From the cell containing the given text, extract its center point as [x, y] coordinate. 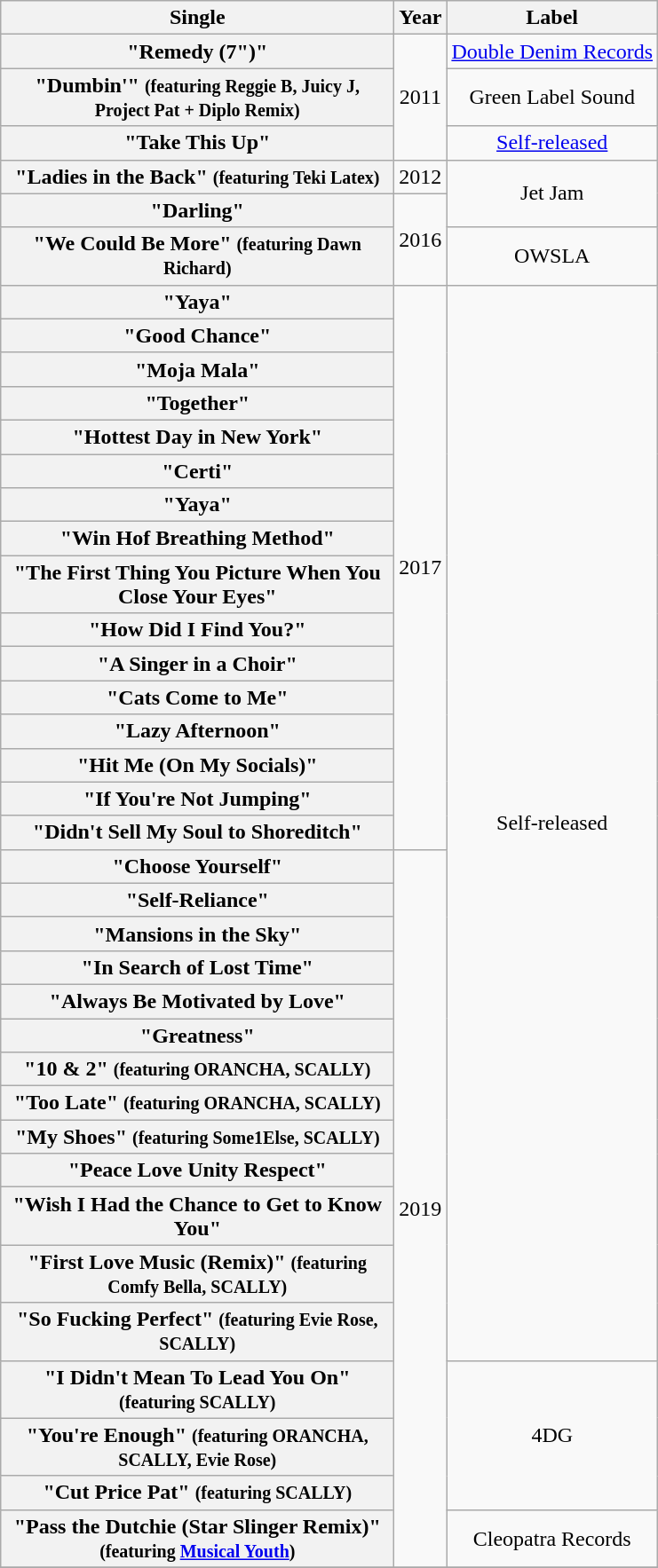
"Choose Yourself" [197, 866]
"Cats Come to Me" [197, 697]
"So Fucking Perfect" (featuring Evie Rose, SCALLY) [197, 1331]
"Certi" [197, 471]
"Cut Price Pat" (featuring SCALLY) [197, 1493]
Year [421, 18]
"Peace Love Unity Respect" [197, 1170]
"Remedy (7")" [197, 51]
"How Did I Find You?" [197, 630]
"The First Thing You Picture When You Close Your Eyes" [197, 584]
"In Search of Lost Time" [197, 967]
2016 [421, 240]
Jet Jam [552, 193]
"Didn't Sell My Soul to Shoreditch" [197, 832]
"Good Chance" [197, 335]
Label [552, 18]
"First Love Music (Remix)" (featuring Comfy Bella, SCALLY) [197, 1274]
"I Didn't Mean To Lead You On" (featuring SCALLY) [197, 1390]
"10 & 2" (featuring ORANCHA, SCALLY) [197, 1069]
"Hottest Day in New York" [197, 437]
"Hit Me (On My Socials)" [197, 765]
"Greatness" [197, 1036]
Green Label Sound [552, 98]
4DG [552, 1435]
"Pass the Dutchie (Star Slinger Remix)" (featuring Musical Youth) [197, 1539]
"Win Hof Breathing Method" [197, 539]
Double Denim Records [552, 51]
"Together" [197, 403]
"Moja Mala" [197, 369]
"Too Late" (featuring ORANCHA, SCALLY) [197, 1103]
Cleopatra Records [552, 1539]
Single [197, 18]
"My Shoes" (featuring Some1Else, SCALLY) [197, 1137]
"A Singer in a Choir" [197, 664]
"Mansions in the Sky" [197, 934]
"Wish I Had the Chance to Get to Know You" [197, 1216]
"Lazy Afternoon" [197, 731]
"Always Be Motivated by Love" [197, 1001]
2012 [421, 177]
2011 [421, 98]
"Ladies in the Back" (featuring Teki Latex) [197, 177]
2017 [421, 567]
"Darling" [197, 210]
OWSLA [552, 256]
"Take This Up" [197, 143]
"We Could Be More" (featuring Dawn Richard) [197, 256]
"You're Enough" (featuring ORANCHA, SCALLY, Evie Rose) [197, 1446]
2019 [421, 1209]
"Self-Reliance" [197, 900]
"Dumbin'" (featuring Reggie B, Juicy J, Project Pat + Diplo Remix) [197, 98]
"If You're Not Jumping" [197, 799]
